Capture the cell that displays the provided text and extract its (x, y) central coordinate. 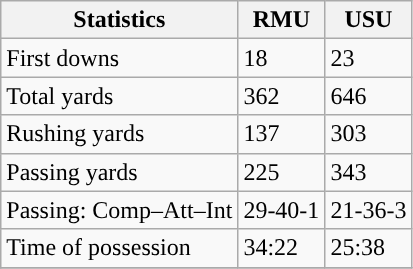
21-36-3 (368, 210)
303 (368, 134)
362 (282, 96)
Passing: Comp–Att–Int (120, 210)
29-40-1 (282, 210)
18 (282, 58)
RMU (282, 20)
34:22 (282, 248)
646 (368, 96)
First downs (120, 58)
25:38 (368, 248)
225 (282, 172)
343 (368, 172)
Rushing yards (120, 134)
Passing yards (120, 172)
USU (368, 20)
Total yards (120, 96)
137 (282, 134)
Time of possession (120, 248)
Statistics (120, 20)
23 (368, 58)
